Output the (X, Y) coordinate of the center of the cell containing the given text.  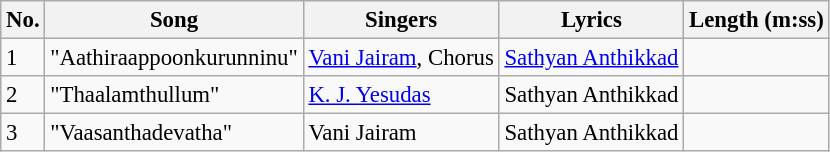
Length (m:ss) (756, 20)
"Vaasanthadevatha" (174, 133)
"Thaalamthullum" (174, 95)
1 (23, 58)
K. J. Yesudas (401, 95)
Lyrics (592, 20)
Vani Jairam, Chorus (401, 58)
Singers (401, 20)
2 (23, 95)
Vani Jairam (401, 133)
3 (23, 133)
Song (174, 20)
"Aathiraappoonkurunninu" (174, 58)
No. (23, 20)
